Return (X, Y) of the center of cell containing provided text 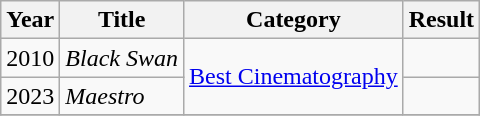
2023 (30, 96)
Result (441, 20)
Black Swan (122, 58)
Title (122, 20)
Best Cinematography (294, 77)
Maestro (122, 96)
2010 (30, 58)
Category (294, 20)
Year (30, 20)
